Return the (x, y) coordinate for the center point of the cell that contains the specified text.  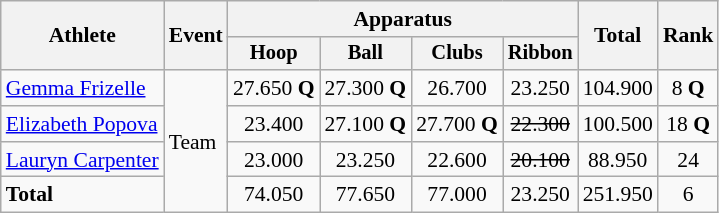
Apparatus (403, 19)
Team (196, 141)
Rank (688, 36)
Hoop (274, 54)
22.600 (457, 160)
Event (196, 36)
18 Q (688, 124)
26.700 (457, 88)
27.300 Q (366, 88)
23.000 (274, 160)
Clubs (457, 54)
27.650 Q (274, 88)
22.300 (540, 124)
251.950 (618, 195)
23.400 (274, 124)
77.650 (366, 195)
104.900 (618, 88)
8 Q (688, 88)
27.100 Q (366, 124)
27.700 Q (457, 124)
24 (688, 160)
Ribbon (540, 54)
Gemma Frizelle (82, 88)
77.000 (457, 195)
20.100 (540, 160)
Ball (366, 54)
Lauryn Carpenter (82, 160)
74.050 (274, 195)
Athlete (82, 36)
6 (688, 195)
100.500 (618, 124)
88.950 (618, 160)
Elizabeth Popova (82, 124)
